Capture the cell that displays the provided text and extract its (x, y) central coordinate. 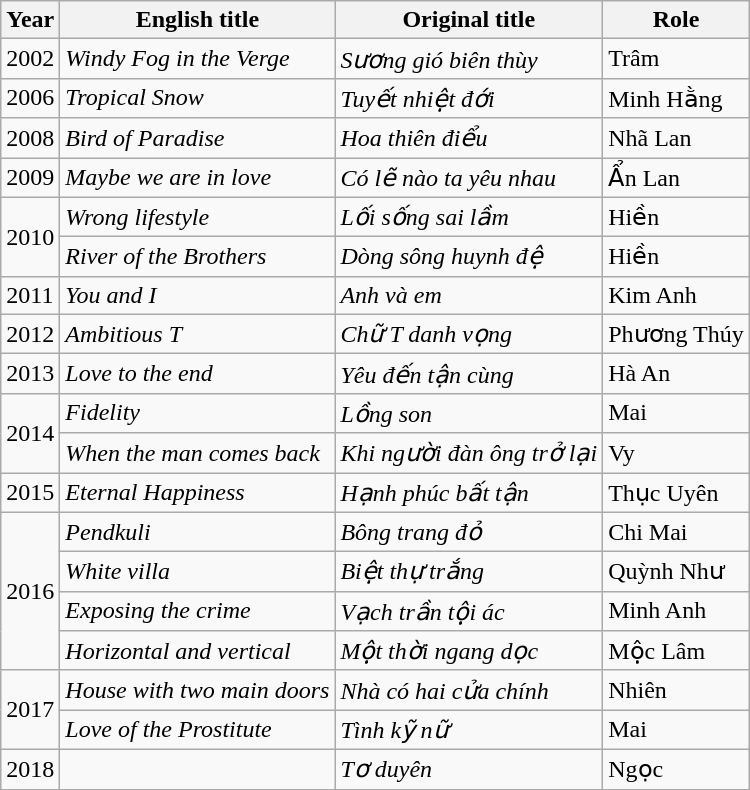
Lối sống sai lầm (469, 217)
House with two main doors (198, 690)
Tình kỹ nữ (469, 730)
Trâm (676, 59)
Ngọc (676, 769)
English title (198, 20)
Vạch trần tội ác (469, 611)
Bông trang đỏ (469, 532)
Minh Hằng (676, 98)
Nhã Lan (676, 138)
Original title (469, 20)
Chi Mai (676, 532)
2017 (30, 710)
Love to the end (198, 374)
Hoa thiên điểu (469, 138)
Kim Anh (676, 295)
Year (30, 20)
Tơ duyên (469, 769)
2010 (30, 236)
When the man comes back (198, 453)
Wrong lifestyle (198, 217)
2015 (30, 492)
Phương Thúy (676, 334)
2016 (30, 591)
Hạnh phúc bất tận (469, 492)
Role (676, 20)
2013 (30, 374)
Horizontal and vertical (198, 651)
Tropical Snow (198, 98)
2014 (30, 432)
Ambitious T (198, 334)
Bird of Paradise (198, 138)
White villa (198, 572)
Minh Anh (676, 611)
Mộc Lâm (676, 651)
Khi người đàn ông trở lại (469, 453)
2009 (30, 178)
Một thời ngang dọc (469, 651)
River of the Brothers (198, 257)
Thục Uyên (676, 492)
Exposing the crime (198, 611)
2018 (30, 769)
Love of the Prostitute (198, 730)
Lồng son (469, 413)
2011 (30, 295)
Yêu đến tận cùng (469, 374)
2002 (30, 59)
Vy (676, 453)
Hà An (676, 374)
Maybe we are in love (198, 178)
2006 (30, 98)
Tuyết nhiệt đới (469, 98)
Có lẽ nào ta yêu nhau (469, 178)
Ẩn Lan (676, 178)
Dòng sông huynh đệ (469, 257)
You and I (198, 295)
Biệt thự trắng (469, 572)
Sương gió biên thùy (469, 59)
Pendkuli (198, 532)
Nhiên (676, 690)
Quỳnh Như (676, 572)
2008 (30, 138)
Anh và em (469, 295)
Chữ T danh vọng (469, 334)
Nhà có hai cửa chính (469, 690)
Eternal Happiness (198, 492)
2012 (30, 334)
Windy Fog in the Verge (198, 59)
Fidelity (198, 413)
